Locate the cell with the specified text and output its (x, y) center coordinate. 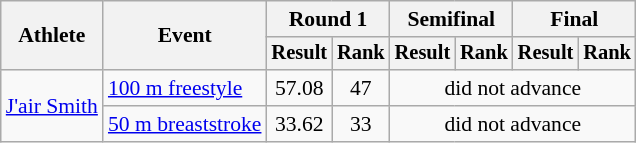
Round 1 (328, 19)
100 m freestyle (185, 88)
33.62 (300, 124)
Event (185, 36)
47 (361, 88)
50 m breaststroke (185, 124)
33 (361, 124)
Semifinal (452, 19)
Athlete (52, 36)
J'air Smith (52, 106)
Final (574, 19)
57.08 (300, 88)
